Detect which cell encompasses the target text, then output its [X, Y] center coordinate. 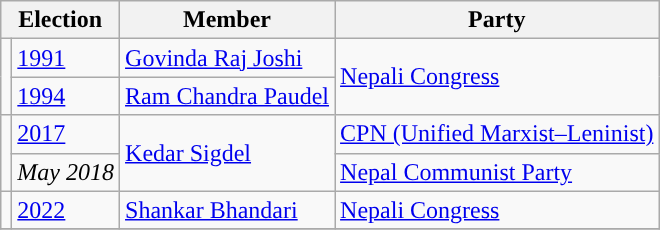
1994 [66, 96]
May 2018 [66, 172]
Member [228, 20]
Kedar Sigdel [228, 153]
CPN (Unified Marxist–Leninist) [497, 134]
Party [497, 20]
Ram Chandra Paudel [228, 96]
Govinda Raj Joshi [228, 58]
1991 [66, 58]
2017 [66, 134]
2022 [66, 210]
Nepal Communist Party [497, 172]
Shankar Bhandari [228, 210]
Election [60, 20]
